Find where the given text appears and provide that cell's center as [X, Y] coordinate. 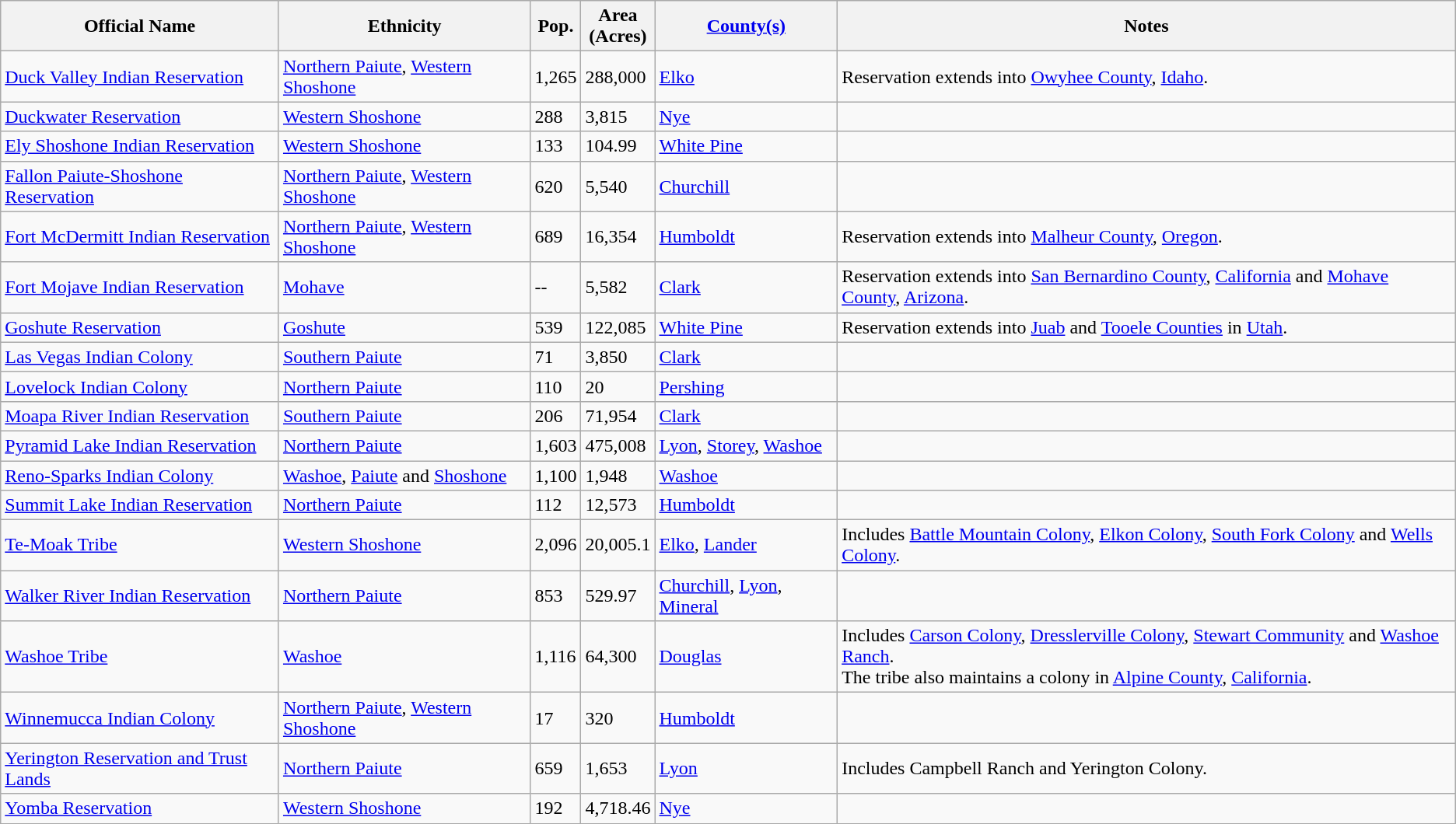
659 [555, 768]
Yerington Reservation and Trust Lands [140, 768]
689 [555, 236]
206 [555, 416]
Lyon [747, 768]
529.97 [618, 595]
16,354 [618, 236]
1,653 [618, 768]
Lyon, Storey, Washoe [747, 445]
320 [618, 718]
County(s) [747, 26]
17 [555, 718]
Includes Battle Mountain Colony, Elkon Colony, South Fork Colony and Wells Colony. [1146, 546]
Walker River Indian Reservation [140, 595]
133 [555, 146]
Moapa River Indian Reservation [140, 416]
110 [555, 386]
Lovelock Indian Colony [140, 386]
5,540 [618, 187]
71 [555, 357]
1,603 [555, 445]
Reservation extends into San Bernardino County, California and Mohave County, Arizona. [1146, 288]
620 [555, 187]
4,718.46 [618, 808]
Douglas [747, 657]
Churchill, Lyon, Mineral [747, 595]
Yomba Reservation [140, 808]
3,850 [618, 357]
Winnemucca Indian Colony [140, 718]
Official Name [140, 26]
Elko, Lander [747, 546]
64,300 [618, 657]
288,000 [618, 76]
Reno-Sparks Indian Colony [140, 475]
20,005.1 [618, 546]
853 [555, 595]
104.99 [618, 146]
Duck Valley Indian Reservation [140, 76]
71,954 [618, 416]
Ely Shoshone Indian Reservation [140, 146]
3,815 [618, 117]
20 [618, 386]
192 [555, 808]
Mohave [404, 288]
Ethnicity [404, 26]
Pyramid Lake Indian Reservation [140, 445]
Summit Lake Indian Reservation [140, 505]
Pershing [747, 386]
Fort McDermitt Indian Reservation [140, 236]
12,573 [618, 505]
5,582 [618, 288]
Reservation extends into Malheur County, Oregon. [1146, 236]
Washoe, Paiute and Shoshone [404, 475]
Las Vegas Indian Colony [140, 357]
Duckwater Reservation [140, 117]
Reservation extends into Juab and Tooele Counties in Utah. [1146, 327]
288 [555, 117]
Goshute [404, 327]
1,948 [618, 475]
Washoe Tribe [140, 657]
Goshute Reservation [140, 327]
2,096 [555, 546]
Reservation extends into Owyhee County, Idaho. [1146, 76]
112 [555, 505]
Area(Acres) [618, 26]
1,265 [555, 76]
Includes Campbell Ranch and Yerington Colony. [1146, 768]
539 [555, 327]
Pop. [555, 26]
Notes [1146, 26]
1,116 [555, 657]
Includes Carson Colony, Dresslerville Colony, Stewart Community and Washoe Ranch. The tribe also maintains a colony in Alpine County, California. [1146, 657]
-- [555, 288]
122,085 [618, 327]
Elko [747, 76]
475,008 [618, 445]
Te-Moak Tribe [140, 546]
1,100 [555, 475]
Fort Mojave Indian Reservation [140, 288]
Fallon Paiute-Shoshone Reservation [140, 187]
Churchill [747, 187]
